Extract the [x, y] coordinate from the center of the cell holding the provided text.  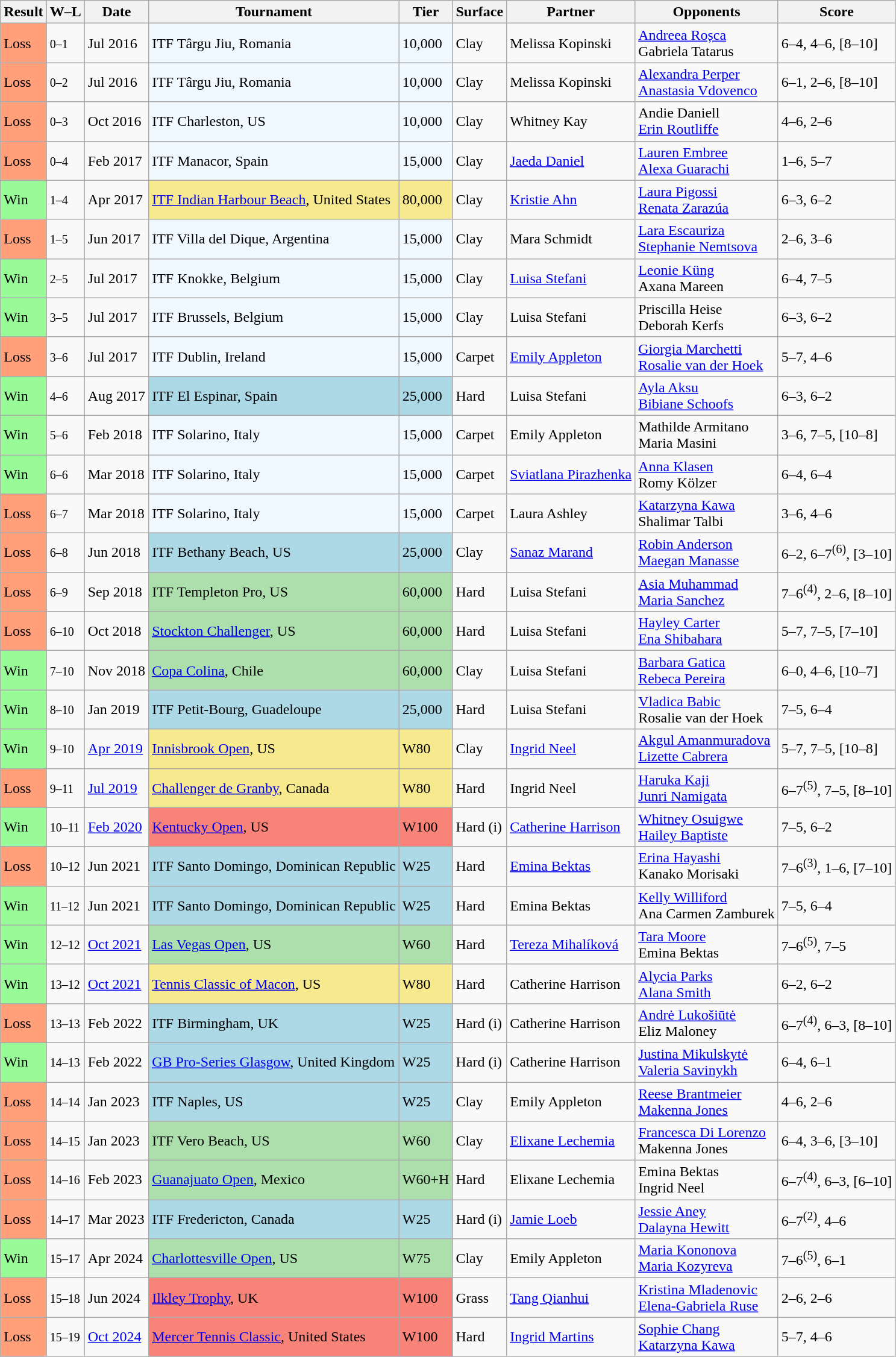
Oct 2018 [116, 631]
14–16 [65, 1180]
0–2 [65, 82]
Partner [571, 12]
Whitney Kay [571, 122]
Anna Klasen Romy Kölzer [707, 474]
0–4 [65, 160]
Challenger de Granby, Canada [274, 788]
Jun 2018 [116, 553]
ITF Brussels, Belgium [274, 317]
6–2, 6–2 [836, 983]
Vladica Babic Rosalie van der Hoek [707, 710]
1–6, 5–7 [836, 160]
80,000 [425, 200]
Kentucky Open, US [274, 827]
Maria Kononova Maria Kozyreva [707, 1258]
14–17 [65, 1220]
Mar 2023 [116, 1220]
Laura Pigossi Renata Zarazúa [707, 200]
Guanajuato Open, Mexico [274, 1180]
Lara Escauriza Stephanie Nemtsova [707, 239]
13–13 [65, 1023]
2–6, 3–6 [836, 239]
8–10 [65, 710]
15–17 [65, 1258]
Mara Schmidt [571, 239]
Leonie Küng Axana Mareen [707, 278]
Oct 2024 [116, 1337]
7–6(5), 7–5 [836, 945]
3–5 [65, 317]
Grass [480, 1298]
Jun 2024 [116, 1298]
14–14 [65, 1102]
Barbara Gatica Rebeca Pereira [707, 670]
Justina Mikulskytė Valeria Savinykh [707, 1062]
ITF Manacor, Spain [274, 160]
Oct 2016 [116, 122]
W60+H [425, 1180]
Kelly Williford Ana Carmen Zamburek [707, 905]
Score [836, 12]
12–12 [65, 945]
6–6 [65, 474]
6–2, 6–7(6), [3–10] [836, 553]
10–12 [65, 867]
Asia Muhammad Maria Sanchez [707, 592]
ITF Petit-Bourg, Guadeloupe [274, 710]
Apr 2017 [116, 200]
0–3 [65, 122]
Aug 2017 [116, 395]
Stockton Challenger, US [274, 631]
6–7(4), 6–3, [8–10] [836, 1023]
ITF Birmingham, UK [274, 1023]
6–0, 4–6, [10–7] [836, 670]
6–7(2), 4–6 [836, 1220]
W75 [425, 1258]
Feb 2017 [116, 160]
6–7(4), 6–3, [6–10] [836, 1180]
9–10 [65, 748]
14–13 [65, 1062]
9–11 [65, 788]
7–6(4), 2–6, [8–10] [836, 592]
3–6 [65, 357]
Francesca Di Lorenzo Makenna Jones [707, 1141]
7–6(5), 6–1 [836, 1258]
Emina Bektas Ingrid Neel [707, 1180]
ITF Bethany Beach, US [274, 553]
Ayla Aksu Bibiane Schoofs [707, 395]
Ingrid Martins [571, 1337]
Jan 2019 [116, 710]
Reese Brantmeier Makenna Jones [707, 1102]
10–11 [65, 827]
Jaeda Daniel [571, 160]
5–7, 7–5, [7–10] [836, 631]
Kristie Ahn [571, 200]
Sviatlana Pirazhenka [571, 474]
Alexandra Perper Anastasia Vdovenco [707, 82]
Apr 2024 [116, 1258]
Robin Anderson Maegan Manasse [707, 553]
7–6(3), 1–6, [7–10] [836, 867]
3–6, 7–5, [10–8] [836, 435]
Jessie Aney Dalayna Hewitt [707, 1220]
Feb 2018 [116, 435]
ITF Knokke, Belgium [274, 278]
5–7, 7–5, [10–8] [836, 748]
Akgul Amanmuradova Lizette Cabrera [707, 748]
6–4, 4–6, [8–10] [836, 43]
11–12 [65, 905]
Sanaz Marand [571, 553]
6–7 [65, 513]
Andie Daniell Erin Routliffe [707, 122]
14–15 [65, 1141]
Apr 2019 [116, 748]
Date [116, 12]
6–4, 6–1 [836, 1062]
Feb 2023 [116, 1180]
6–4, 3–6, [3–10] [836, 1141]
ITF Naples, US [274, 1102]
Mathilde Armitano Maria Masini [707, 435]
Innisbrook Open, US [274, 748]
Sep 2018 [116, 592]
6–9 [65, 592]
Giorgia Marchetti Rosalie van der Hoek [707, 357]
Haruka Kaji Junri Namigata [707, 788]
Whitney Osuigwe Hailey Baptiste [707, 827]
Jun 2017 [116, 239]
Andrė Lukošiūtė Eliz Maloney [707, 1023]
Jamie Loeb [571, 1220]
Tang Qianhui [571, 1298]
4–6 [65, 395]
6–8 [65, 553]
15–19 [65, 1337]
ITF Villa del Dique, Argentina [274, 239]
Erina Hayashi Kanako Morisaki [707, 867]
ITF Templeton Pro, US [274, 592]
3–6, 4–6 [836, 513]
ITF El Espinar, Spain [274, 395]
Alycia Parks Alana Smith [707, 983]
1–4 [65, 200]
Tennis Classic of Macon, US [274, 983]
Lauren Embree Alexa Guarachi [707, 160]
7–5, 6–2 [836, 827]
7–10 [65, 670]
Copa Colina, Chile [274, 670]
Charlottesville Open, US [274, 1258]
15–18 [65, 1298]
Ilkley Trophy, UK [274, 1298]
Jul 2019 [116, 788]
Surface [480, 12]
13–12 [65, 983]
Opponents [707, 12]
ITF Vero Beach, US [274, 1141]
Result [23, 12]
GB Pro-Series Glasgow, United Kingdom [274, 1062]
Sophie Chang Katarzyna Kawa [707, 1337]
ITF Indian Harbour Beach, United States [274, 200]
Andreea Roșca Gabriela Tatarus [707, 43]
6–4, 6–4 [836, 474]
Priscilla Heise Deborah Kerfs [707, 317]
2–5 [65, 278]
1–5 [65, 239]
W–L [65, 12]
Las Vegas Open, US [274, 945]
6–10 [65, 631]
Katarzyna Kawa Shalimar Talbi [707, 513]
Laura Ashley [571, 513]
Kristina Mladenovic Elena-Gabriela Ruse [707, 1298]
0–1 [65, 43]
Feb 2020 [116, 827]
2–6, 2–6 [836, 1298]
6–1, 2–6, [8–10] [836, 82]
5–6 [65, 435]
Tier [425, 12]
Mercer Tennis Classic, United States [274, 1337]
6–4, 7–5 [836, 278]
Hayley Carter Ena Shibahara [707, 631]
ITF Dublin, Ireland [274, 357]
Nov 2018 [116, 670]
Tara Moore Emina Bektas [707, 945]
ITF Charleston, US [274, 122]
ITF Fredericton, Canada [274, 1220]
Tereza Mihalíková [571, 945]
Tournament [274, 12]
6–7(5), 7–5, [8–10] [836, 788]
